Extract the [X, Y] coordinate from the center of the cell holding the provided text.  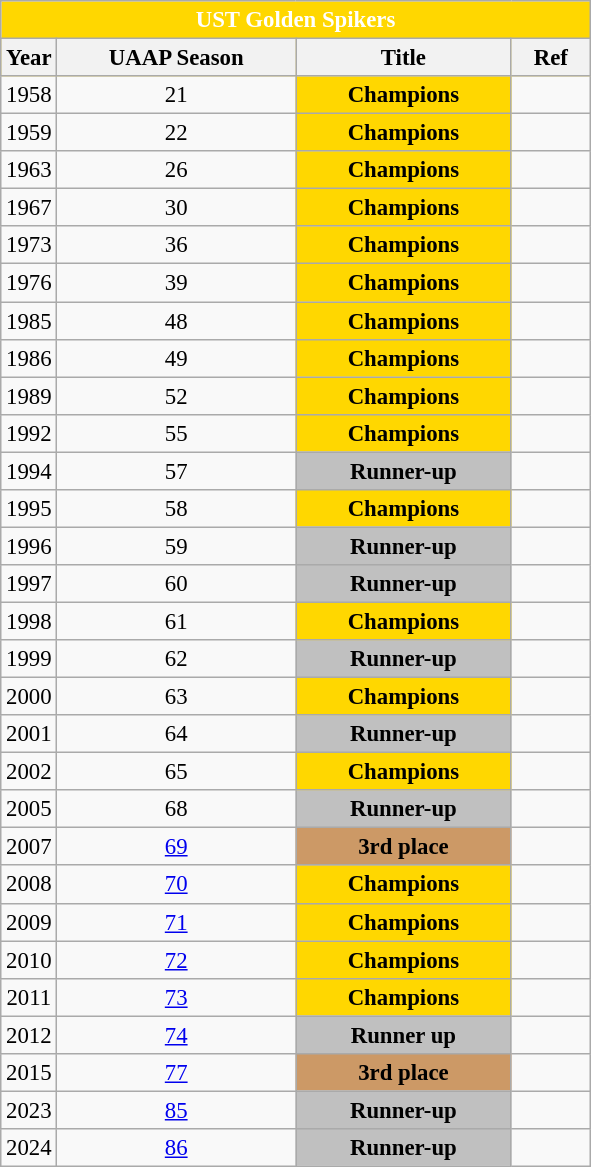
2010 [29, 960]
2009 [29, 922]
2005 [29, 809]
1976 [29, 283]
72 [176, 960]
1995 [29, 509]
49 [176, 358]
70 [176, 885]
74 [176, 1035]
62 [176, 659]
64 [176, 734]
Runner up [404, 1035]
69 [176, 847]
1994 [29, 471]
68 [176, 809]
2001 [29, 734]
2008 [29, 885]
2002 [29, 772]
1963 [29, 170]
58 [176, 509]
60 [176, 584]
1998 [29, 621]
61 [176, 621]
2012 [29, 1035]
1989 [29, 396]
1992 [29, 433]
Year [29, 58]
1996 [29, 546]
86 [176, 1148]
36 [176, 245]
1985 [29, 321]
2015 [29, 1073]
1958 [29, 95]
1999 [29, 659]
1973 [29, 245]
22 [176, 133]
21 [176, 95]
73 [176, 997]
2011 [29, 997]
UAAP Season [176, 58]
48 [176, 321]
63 [176, 697]
65 [176, 772]
2023 [29, 1110]
1997 [29, 584]
2007 [29, 847]
52 [176, 396]
85 [176, 1110]
77 [176, 1073]
Title [404, 58]
2000 [29, 697]
57 [176, 471]
Ref [550, 58]
1986 [29, 358]
UST Golden Spikers [296, 20]
71 [176, 922]
2024 [29, 1148]
26 [176, 170]
39 [176, 283]
30 [176, 208]
59 [176, 546]
1959 [29, 133]
55 [176, 433]
1967 [29, 208]
